From the cell containing the given text, extract its center point as [X, Y] coordinate. 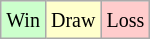
Draw [72, 20]
Loss [126, 20]
Win [24, 20]
